Extract the (X, Y) coordinate from the center of the cell holding the provided text.  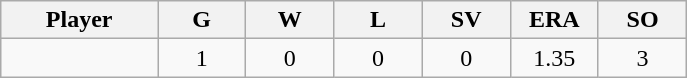
Player (80, 20)
1 (202, 58)
SV (466, 20)
W (290, 20)
1.35 (554, 58)
L (378, 20)
G (202, 20)
SO (642, 20)
3 (642, 58)
ERA (554, 20)
